From the cell containing the given text, extract its center point as (X, Y) coordinate. 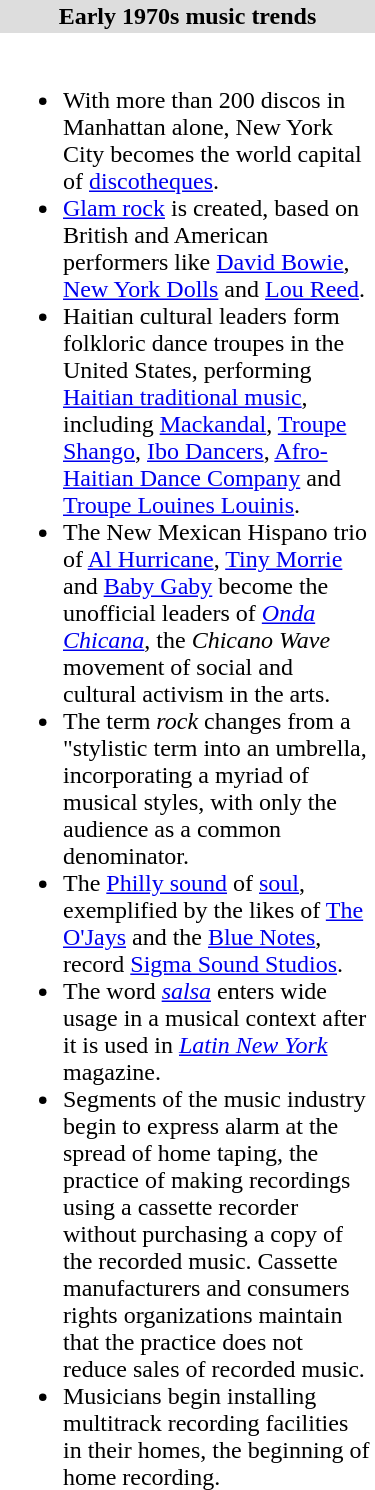
Early 1970s music trends (188, 16)
